Return the (x, y) coordinate for the center point of the cell that contains the specified text.  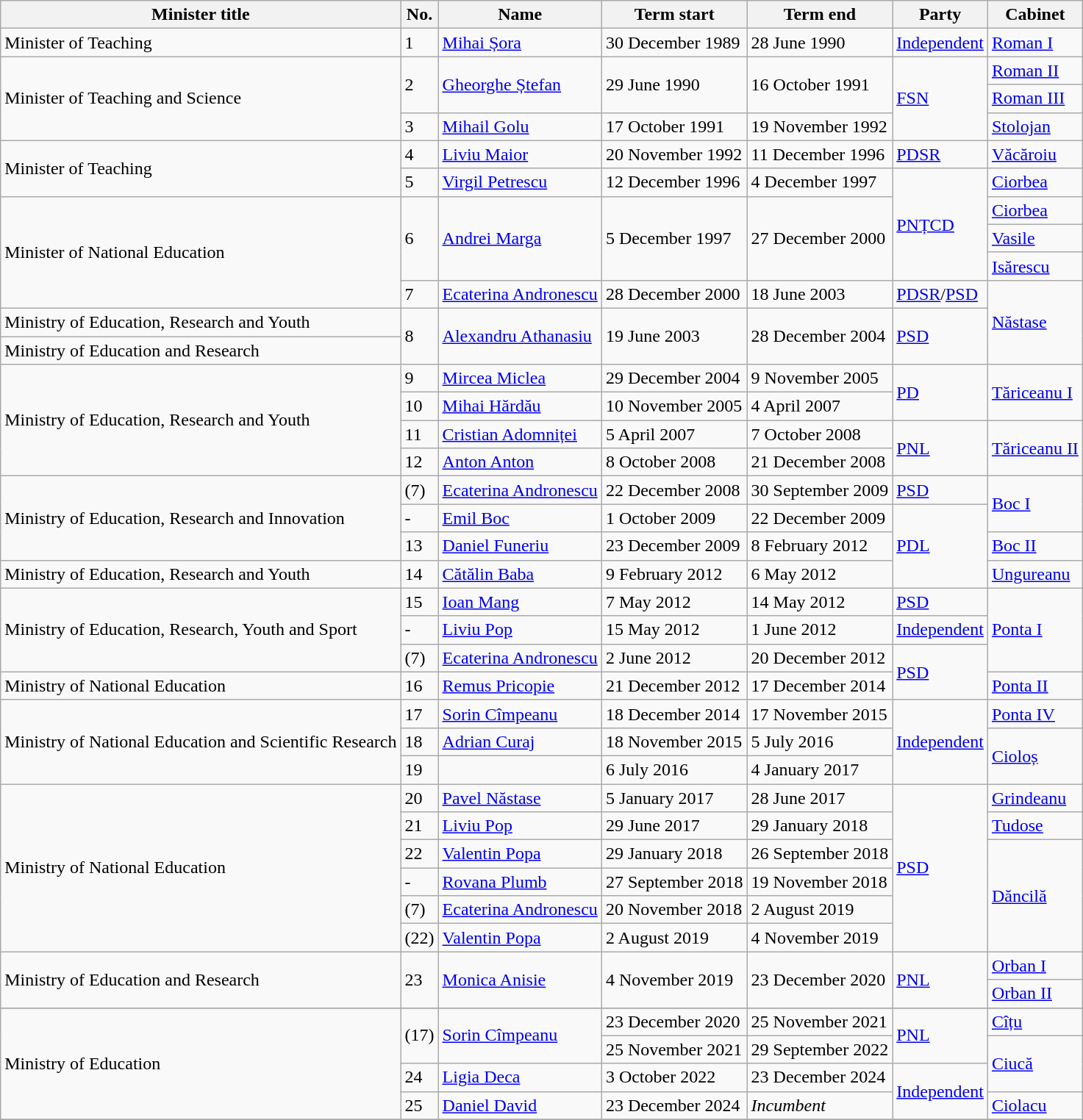
15 May 2012 (674, 630)
Cristian Adomniței (520, 434)
Rovana Plumb (520, 882)
21 December 2008 (820, 462)
Roman III (1035, 98)
30 September 2009 (820, 490)
17 (419, 714)
18 June 2003 (820, 294)
Gheorghe Ștefan (520, 85)
No. (419, 15)
Isărescu (1035, 266)
Minister title (201, 15)
FSN (940, 98)
Cîțu (1035, 1022)
19 November 1992 (820, 126)
8 October 2008 (674, 462)
20 (419, 797)
6 (419, 238)
23 December 2009 (674, 546)
Ungureanu (1035, 574)
9 (419, 378)
Minister of National Education (201, 252)
Andrei Marga (520, 238)
Ministry of Education, Research, Youth and Sport (201, 630)
19 November 2018 (820, 882)
30 December 1989 (674, 43)
1 June 2012 (820, 630)
Virgil Petrescu (520, 182)
Ponta IV (1035, 714)
29 September 2022 (820, 1049)
12 December 1996 (674, 182)
Monica Anisie (520, 980)
25 (419, 1105)
(17) (419, 1035)
29 December 2004 (674, 378)
Ministry of Education, Research and Innovation (201, 518)
5 April 2007 (674, 434)
20 December 2012 (820, 658)
18 (419, 742)
Ministry of National Education and Scientific Research (201, 742)
14 May 2012 (820, 602)
PDSR (940, 154)
(22) (419, 938)
17 November 2015 (820, 714)
5 (419, 182)
Cabinet (1035, 15)
7 October 2008 (820, 434)
Mircea Miclea (520, 378)
Cătălin Baba (520, 574)
14 (419, 574)
Tudose (1035, 826)
29 June 2017 (674, 826)
22 December 2008 (674, 490)
17 December 2014 (820, 686)
Ioan Mang (520, 602)
Ministry of Education (201, 1063)
22 December 2009 (820, 518)
9 February 2012 (674, 574)
Term start (674, 15)
Alexandru Athanasiu (520, 336)
8 (419, 336)
4 (419, 154)
Tăriceanu I (1035, 392)
4 April 2007 (820, 406)
10 (419, 406)
28 June 2017 (820, 797)
26 September 2018 (820, 854)
20 November 1992 (674, 154)
Name (520, 15)
15 (419, 602)
4 December 1997 (820, 182)
18 December 2014 (674, 714)
Roman I (1035, 43)
Ligia Deca (520, 1077)
PDL (940, 546)
4 January 2017 (820, 769)
Party (940, 15)
21 December 2012 (674, 686)
1 (419, 43)
Liviu Maior (520, 154)
29 June 1990 (674, 85)
PD (940, 392)
8 February 2012 (820, 546)
Anton Anton (520, 462)
Daniel David (520, 1105)
27 December 2000 (820, 238)
16 (419, 686)
Văcăroiu (1035, 154)
Orban II (1035, 994)
PNȚCD (940, 224)
7 (419, 294)
Ponta I (1035, 630)
Stolojan (1035, 126)
5 December 1997 (674, 238)
16 October 1991 (820, 85)
Dăncilă (1035, 896)
12 (419, 462)
Daniel Funeriu (520, 546)
27 September 2018 (674, 882)
6 July 2016 (674, 769)
Minister of Teaching and Science (201, 98)
5 January 2017 (674, 797)
1 October 2009 (674, 518)
Grindeanu (1035, 797)
23 (419, 980)
28 December 2004 (820, 336)
28 December 2000 (674, 294)
19 June 2003 (674, 336)
Roman II (1035, 71)
Incumbent (820, 1105)
11 (419, 434)
Ponta II (1035, 686)
Cioloș (1035, 755)
3 (419, 126)
Mihail Golu (520, 126)
21 (419, 826)
Remus Pricopie (520, 686)
2 (419, 85)
17 October 1991 (674, 126)
Term end (820, 15)
10 November 2005 (674, 406)
18 November 2015 (674, 742)
PDSR/PSD (940, 294)
28 June 1990 (820, 43)
Mihai Hărdău (520, 406)
22 (419, 854)
5 July 2016 (820, 742)
3 October 2022 (674, 1077)
9 November 2005 (820, 378)
24 (419, 1077)
20 November 2018 (674, 910)
Orban I (1035, 966)
2 June 2012 (674, 658)
Emil Boc (520, 518)
Ciolacu (1035, 1105)
6 May 2012 (820, 574)
11 December 1996 (820, 154)
Boc I (1035, 504)
19 (419, 769)
Vasile (1035, 238)
Mihai Șora (520, 43)
Boc II (1035, 546)
7 May 2012 (674, 602)
13 (419, 546)
Ciucă (1035, 1063)
Pavel Năstase (520, 797)
Tăriceanu II (1035, 448)
Năstase (1035, 322)
Adrian Curaj (520, 742)
